Detect which cell encompasses the target text, then output its (x, y) center coordinate. 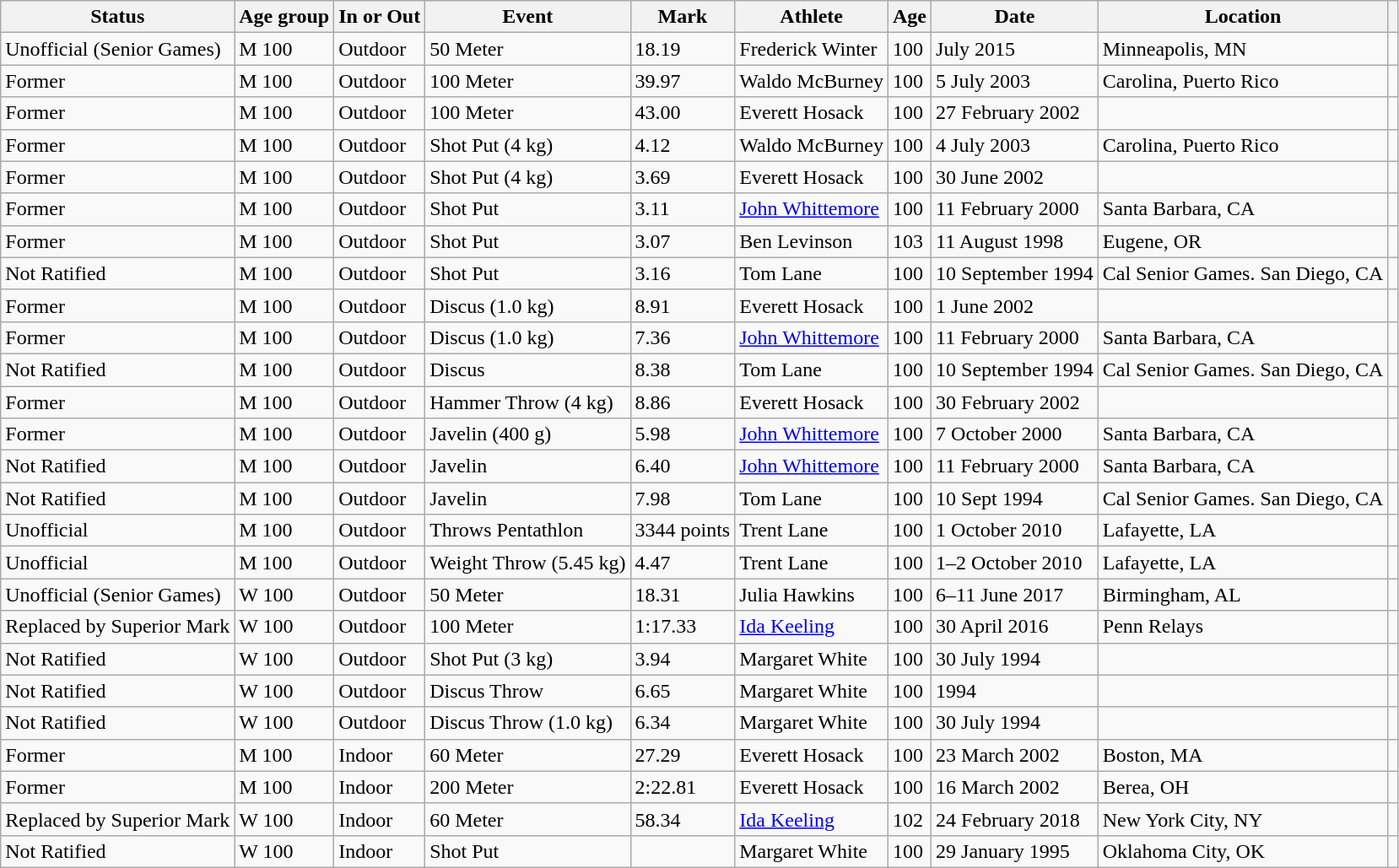
3.94 (683, 659)
39.97 (683, 81)
Date (1015, 17)
43.00 (683, 113)
30 June 2002 (1015, 177)
6.40 (683, 466)
In or Out (380, 17)
Event (528, 17)
24 February 2018 (1015, 819)
3.11 (683, 209)
5 July 2003 (1015, 81)
23 March 2002 (1015, 755)
Age group (284, 17)
1–2 October 2010 (1015, 563)
3.07 (683, 241)
3.16 (683, 273)
1:17.33 (683, 627)
Oklahoma City, OK (1243, 851)
1994 (1015, 691)
1 June 2002 (1015, 305)
10 Sept 1994 (1015, 499)
Status (118, 17)
18.19 (683, 49)
3344 points (683, 531)
Frederick Winter (812, 49)
1 October 2010 (1015, 531)
Weight Throw (5.45 kg) (528, 563)
11 August 1998 (1015, 241)
Discus (528, 369)
July 2015 (1015, 49)
27 February 2002 (1015, 113)
Javelin (400 g) (528, 434)
2:22.81 (683, 787)
200 Meter (528, 787)
18.31 (683, 595)
16 March 2002 (1015, 787)
4.12 (683, 145)
30 February 2002 (1015, 402)
8.38 (683, 369)
Hammer Throw (4 kg) (528, 402)
Shot Put (3 kg) (528, 659)
Athlete (812, 17)
Julia Hawkins (812, 595)
30 April 2016 (1015, 627)
4.47 (683, 563)
102 (910, 819)
8.91 (683, 305)
5.98 (683, 434)
29 January 1995 (1015, 851)
Age (910, 17)
Berea, OH (1243, 787)
27.29 (683, 755)
3.69 (683, 177)
103 (910, 241)
Discus Throw (1.0 kg) (528, 723)
Ben Levinson (812, 241)
New York City, NY (1243, 819)
6–11 June 2017 (1015, 595)
Eugene, OR (1243, 241)
7 October 2000 (1015, 434)
Location (1243, 17)
Discus Throw (528, 691)
Throws Pentathlon (528, 531)
7.98 (683, 499)
58.34 (683, 819)
Penn Relays (1243, 627)
Minneapolis, MN (1243, 49)
6.34 (683, 723)
7.36 (683, 337)
6.65 (683, 691)
8.86 (683, 402)
Mark (683, 17)
4 July 2003 (1015, 145)
Boston, MA (1243, 755)
Birmingham, AL (1243, 595)
